Search for the cell housing the specified text and yield its [X, Y] center coordinate. 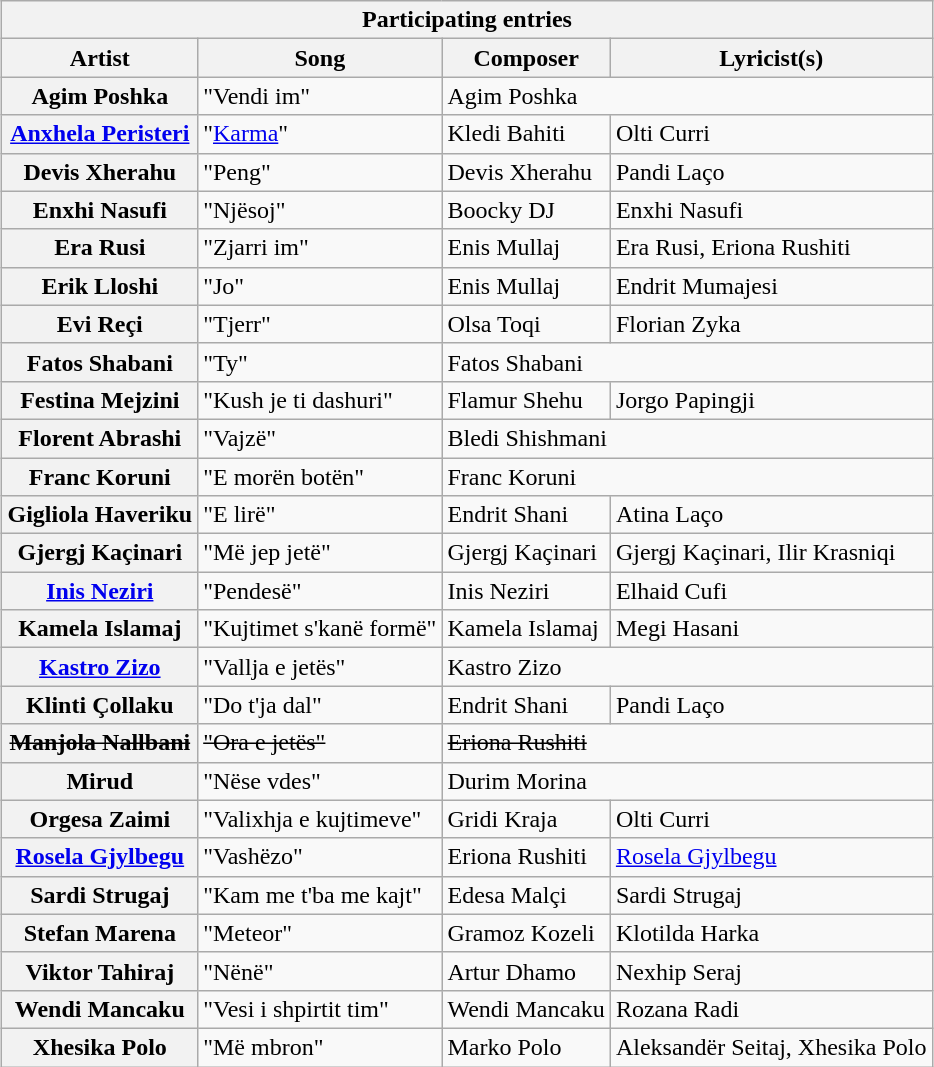
"Zjarri im" [320, 248]
"Valixhja e kujtimeve" [320, 819]
Composer [526, 58]
"Vajzë" [320, 438]
"E morën botën" [320, 477]
"Karma" [320, 134]
Klotilda Harka [771, 933]
"Vallja e jetës" [320, 667]
"E lirë" [320, 515]
"Do t'ja dal" [320, 705]
Erik Lloshi [100, 286]
Megi Hasani [771, 629]
Gigliola Haveriku [100, 515]
Gramoz Kozeli [526, 933]
Song [320, 58]
"Njësoj" [320, 210]
Edesa Malçi [526, 895]
Nexhip Seraj [771, 971]
Manjola Nallbani [100, 743]
Flamur Shehu [526, 400]
Artist [100, 58]
Klinti Çollaku [100, 705]
"Peng" [320, 172]
Era Rusi [100, 248]
Mirud [100, 781]
Durim Morina [687, 781]
Olsa Toqi [526, 324]
Aleksandër Seitaj, Xhesika Polo [771, 1047]
Bledi Shishmani [687, 438]
"Kush je ti dashuri" [320, 400]
Participating entries [467, 20]
"Vendi im" [320, 96]
"Nëse vdes" [320, 781]
Viktor Tahiraj [100, 971]
Endrit Mumajesi [771, 286]
Festina Mejzini [100, 400]
Florent Abrashi [100, 438]
"Më mbron" [320, 1047]
Lyricist(s) [771, 58]
Marko Polo [526, 1047]
"Vesi i shpirtit tim" [320, 1009]
Florian Zyka [771, 324]
"Kam me t'ba me kajt" [320, 895]
"Kujtimet s'kanë formë" [320, 629]
Xhesika Polo [100, 1047]
Elhaid Cufi [771, 591]
"Pendesë" [320, 591]
Gridi Kraja [526, 819]
"Vashëzo" [320, 857]
"Tjerr" [320, 324]
Jorgo Papingji [771, 400]
Gjergj Kaçinari, Ilir Krasniqi [771, 553]
Stefan Marena [100, 933]
Era Rusi, Eriona Rushiti [771, 248]
Atina Laço [771, 515]
Kledi Bahiti [526, 134]
Artur Dhamo [526, 971]
"Jo" [320, 286]
Anxhela Peristeri [100, 134]
Rozana Radi [771, 1009]
"Ty" [320, 362]
"Nënë" [320, 971]
Orgesa Zaimi [100, 819]
Evi Reçi [100, 324]
Boocky DJ [526, 210]
"Më jep jetë" [320, 553]
"Meteor" [320, 933]
"Ora e jetës" [320, 743]
